Identify which cell holds the provided text, then report its [X, Y] central coordinate. 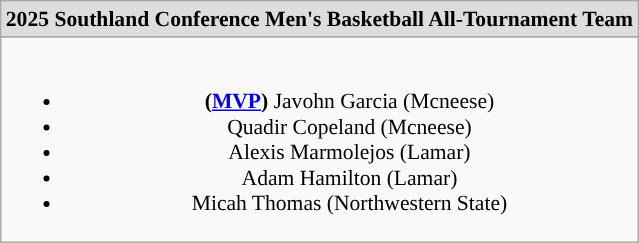
(MVP) Javohn Garcia (Mcneese)Quadir Copeland (Mcneese) Alexis Marmolejos (Lamar) Adam Hamilton (Lamar) Micah Thomas (Northwestern State) [320, 140]
2025 Southland Conference Men's Basketball All-Tournament Team [320, 19]
